Determine the (X, Y) coordinate at the center of the cell enclosing the given text.  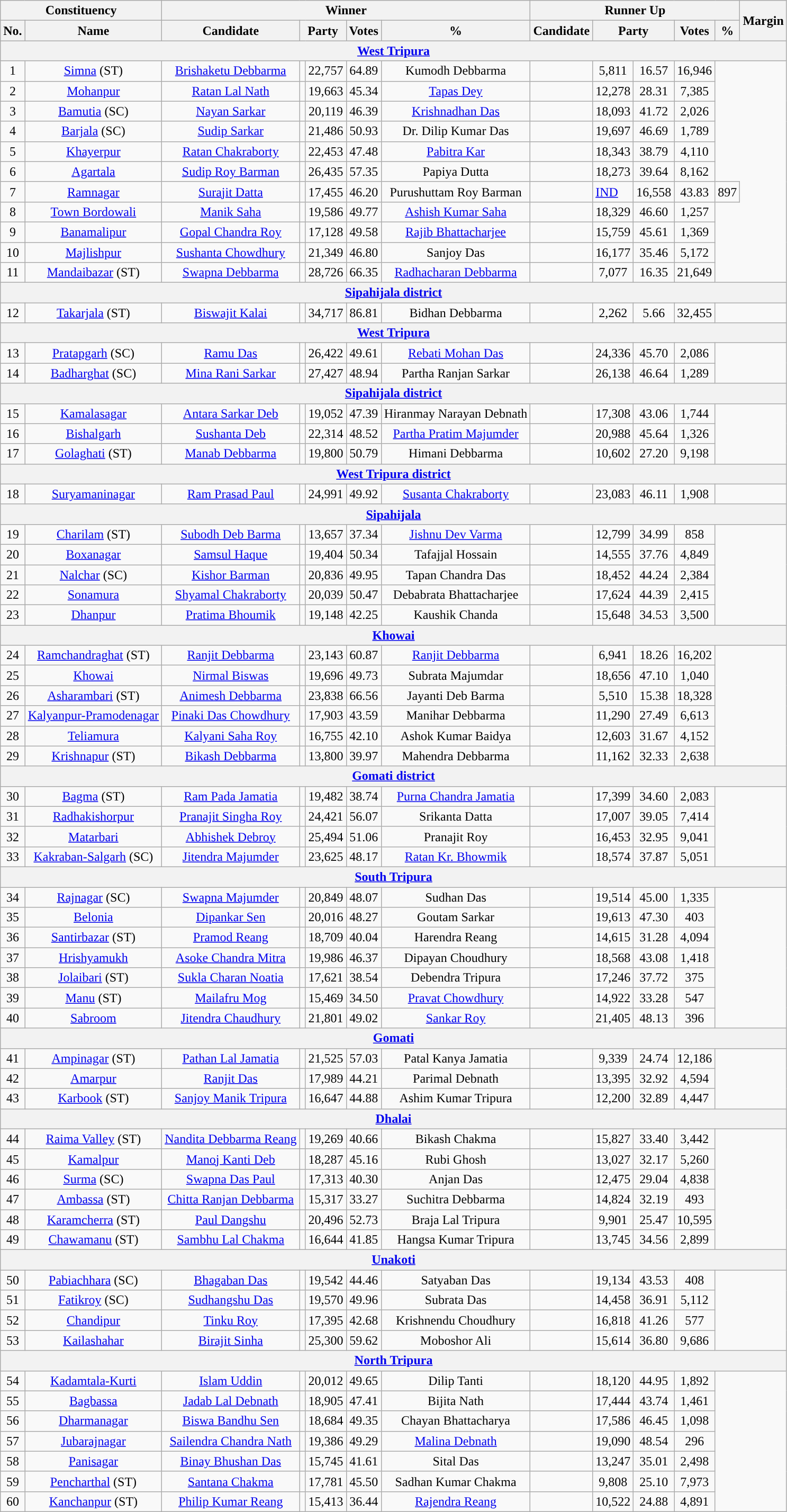
41.61 (364, 1461)
18,568 (613, 958)
17,455 (326, 192)
4,152 (694, 736)
Ramu Das (231, 353)
32 (13, 836)
Karamcherra (ST) (93, 1219)
1,326 (694, 434)
5 (13, 151)
49.92 (364, 494)
45.00 (654, 897)
Rebati Mohan Das (456, 353)
22 (13, 595)
Satyaban Das (456, 1280)
Dilip Tanti (456, 1381)
Jitendra Chaudhury (231, 1018)
Jitendra Majumder (231, 857)
41 (13, 1058)
Rajnagar (SC) (93, 897)
20,012 (326, 1381)
1,289 (694, 373)
North Tripura (394, 1361)
21,649 (694, 273)
13,657 (326, 534)
48.17 (364, 857)
Subodh Deb Barma (231, 534)
Takarjala (ST) (93, 313)
15,413 (326, 1501)
34.53 (654, 615)
Gopal Chandra Roy (231, 232)
38.54 (364, 978)
20,496 (326, 1219)
Barjala (SC) (93, 131)
17,007 (613, 816)
56 (13, 1421)
11,290 (613, 716)
43.08 (654, 958)
5.66 (654, 313)
Sushanta Deb (231, 434)
Sanjoy Das (456, 253)
44.88 (364, 1099)
6,941 (613, 655)
49.65 (364, 1381)
39.05 (654, 816)
5,811 (613, 71)
20,039 (326, 595)
Kanchanpur (ST) (93, 1501)
Radhakishorpur (93, 816)
19,514 (613, 897)
Jishnu Dev Varma (456, 534)
23,838 (326, 696)
Suryamaninagar (93, 494)
Bagma (ST) (93, 796)
17,313 (326, 1179)
Sudhan Das (456, 897)
Bamutia (SC) (93, 111)
12,200 (613, 1099)
Kaushik Chanda (456, 615)
45.50 (364, 1481)
50 (13, 1280)
13 (13, 353)
44.21 (364, 1078)
9,041 (694, 836)
17,444 (613, 1401)
Badharghat (SC) (93, 373)
45.61 (654, 232)
Ratan Chakraborty (231, 151)
Nandita Debbarma Reang (231, 1139)
47.41 (364, 1401)
27.20 (654, 454)
Ram Pada Jamatia (231, 796)
Swapna Majumder (231, 897)
19,696 (326, 676)
9,339 (613, 1058)
13,027 (613, 1159)
20,016 (326, 917)
20 (13, 554)
46.39 (364, 111)
49 (13, 1240)
28,726 (326, 273)
Ram Prasad Paul (231, 494)
51 (13, 1300)
36 (13, 938)
35.01 (654, 1461)
18,120 (613, 1381)
48.54 (654, 1441)
Braja Lal Tripura (456, 1219)
4,849 (694, 554)
Harendra Reang (456, 938)
858 (694, 534)
50.34 (364, 554)
31.67 (654, 736)
40.04 (364, 938)
49.29 (364, 1441)
9 (13, 232)
2,083 (694, 796)
56.07 (364, 816)
1,257 (694, 212)
Himani Debbarma (456, 454)
8 (13, 212)
1,418 (694, 958)
24,421 (326, 816)
Nalchar (SC) (93, 574)
9,686 (694, 1340)
36.80 (654, 1340)
Bagbassa (93, 1401)
49.77 (364, 212)
49.96 (364, 1300)
Nirmal Biswas (231, 676)
48.07 (364, 897)
Hangsa Kumar Tripura (456, 1240)
18.26 (654, 655)
43.59 (364, 716)
19,986 (326, 958)
18,287 (326, 1159)
32.89 (654, 1099)
48.13 (654, 1018)
40 (13, 1018)
7,414 (694, 816)
18 (13, 494)
45.70 (654, 353)
40.30 (364, 1179)
16,647 (326, 1099)
19,570 (326, 1300)
Pabiachhara (SC) (93, 1280)
Mina Rani Sarkar (231, 373)
48.27 (364, 917)
13,800 (326, 756)
Bikash Debbarma (231, 756)
49.61 (364, 353)
Tapan Chandra Das (456, 574)
Philip Kumar Reang (231, 1501)
Samsul Haque (231, 554)
38.74 (364, 796)
Krishnadhan Das (456, 111)
40.66 (364, 1139)
46.80 (364, 253)
17,621 (326, 978)
South Tripura (394, 877)
32.95 (654, 836)
12,186 (694, 1058)
25,494 (326, 836)
Suchitra Debbarma (456, 1199)
26,435 (326, 172)
Radhacharan Debbarma (456, 273)
57.03 (364, 1058)
50.47 (364, 595)
28 (13, 736)
Debabrata Bhattacharjee (456, 595)
West Tripura district (394, 474)
12 (13, 313)
Kumodh Debbarma (456, 71)
19,800 (326, 454)
Chawamanu (ST) (93, 1240)
Partha Ranjan Sarkar (456, 373)
Dr. Dilip Kumar Das (456, 131)
Pratapgarh (SC) (93, 353)
17,395 (326, 1320)
12,278 (613, 91)
43.53 (654, 1280)
2,086 (694, 353)
Surma (SC) (93, 1179)
66.35 (364, 273)
38.79 (654, 151)
36.44 (364, 1501)
57 (13, 1441)
19,386 (326, 1441)
1,908 (694, 494)
43 (13, 1099)
58 (13, 1461)
Shyamal Chakraborty (231, 595)
Winner (346, 11)
15,317 (326, 1199)
Mandaibazar (ST) (93, 273)
57.35 (364, 172)
48.52 (364, 434)
48 (13, 1219)
21 (13, 574)
Krishnapur (ST) (93, 756)
Sabroom (93, 1018)
1,098 (694, 1421)
2,384 (694, 574)
Mahendra Debbarma (456, 756)
15.38 (654, 696)
20,988 (613, 434)
Asharambari (ST) (93, 696)
4,447 (694, 1099)
Asoke Chandra Mitra (231, 958)
60.87 (364, 655)
Bijita Nath (456, 1401)
Hiranmay Narayan Debnath (456, 413)
12,475 (613, 1179)
296 (694, 1441)
47.39 (364, 413)
14,555 (613, 554)
33.28 (654, 998)
18,273 (613, 172)
24.74 (654, 1058)
42.25 (364, 615)
Raima Valley (ST) (93, 1139)
Pranajit Roy (456, 836)
Parimal Debnath (456, 1078)
18,905 (326, 1401)
Tafajjal Hossain (456, 554)
24,991 (326, 494)
Manihar Debbarma (456, 716)
25 (13, 676)
50.79 (364, 454)
18,656 (613, 676)
48.94 (364, 373)
Charilam (ST) (93, 534)
396 (694, 1018)
34.60 (654, 796)
27.49 (654, 716)
1,335 (694, 897)
Jolaibari (ST) (93, 978)
49.35 (364, 1421)
21,349 (326, 253)
49.02 (364, 1018)
Mohanpur (93, 91)
59.62 (364, 1340)
5,260 (694, 1159)
26,422 (326, 353)
45.64 (654, 434)
4,838 (694, 1179)
20,849 (326, 897)
577 (694, 1320)
17,246 (613, 978)
25.10 (654, 1481)
17,128 (326, 232)
Constituency (82, 11)
19,482 (326, 796)
25.47 (654, 1219)
2,899 (694, 1240)
12,603 (613, 736)
31 (13, 816)
Town Bordowali (93, 212)
32.17 (654, 1159)
2,026 (694, 111)
18,574 (613, 857)
18,709 (326, 938)
Ashok Kumar Baidya (456, 736)
20,836 (326, 574)
16,177 (613, 253)
22,314 (326, 434)
Sadhan Kumar Chakma (456, 1481)
15,469 (326, 998)
Malina Debnath (456, 1441)
33 (13, 857)
16,755 (326, 736)
Goutam Sarkar (456, 917)
16.57 (654, 71)
Debendra Tripura (456, 978)
46 (13, 1179)
9,198 (694, 454)
34.56 (654, 1240)
Amarpur (93, 1078)
Gomati district (394, 776)
21,801 (326, 1018)
39.97 (364, 756)
17 (13, 454)
45.16 (364, 1159)
15 (13, 413)
408 (694, 1280)
13,395 (613, 1078)
1,040 (694, 676)
Pabitra Kar (456, 151)
Jubarajnagar (93, 1441)
16,453 (613, 836)
Kadamtala-Kurti (93, 1381)
Matarbari (93, 836)
Sonamura (93, 595)
14 (13, 373)
44.95 (654, 1381)
Nayan Sarkar (231, 111)
37.34 (364, 534)
Bidhan Debbarma (456, 313)
32,455 (694, 313)
Srikanta Datta (456, 816)
Sudip Sarkar (231, 131)
Pencharthal (ST) (93, 1481)
23,083 (613, 494)
45.34 (364, 91)
26,138 (613, 373)
Panisagar (93, 1461)
Purushuttam Roy Barman (456, 192)
1 (13, 71)
15,614 (613, 1340)
Banamalipur (93, 232)
Biswajit Kalai (231, 313)
33.40 (654, 1139)
2 (13, 91)
11,162 (613, 756)
41.85 (364, 1240)
46.60 (654, 212)
7,385 (694, 91)
44.39 (654, 595)
49.95 (364, 574)
Ramnagar (93, 192)
Animesh Debbarma (231, 696)
Dipayan Choudhury (456, 958)
34,717 (326, 313)
19,052 (326, 413)
IND (613, 192)
Pratima Bhoumik (231, 615)
4,110 (694, 151)
3,500 (694, 615)
2,262 (613, 313)
Pramod Reang (231, 938)
403 (694, 917)
15,759 (613, 232)
18,329 (613, 212)
Islam Uddin (231, 1381)
46.64 (654, 373)
Antara Sarkar Deb (231, 413)
Manab Debbarma (231, 454)
32.92 (654, 1078)
Santirbazar (ST) (93, 938)
20,119 (326, 111)
2,498 (694, 1461)
8,162 (694, 172)
Jadab Lal Debnath (231, 1401)
4,891 (694, 1501)
1,369 (694, 232)
29 (13, 756)
Ranjit Das (231, 1078)
39 (13, 998)
32.33 (654, 756)
36.91 (654, 1300)
Ratan Lal Nath (231, 91)
10 (13, 253)
Dharmanagar (93, 1421)
Simna (ST) (93, 71)
Ambassa (ST) (93, 1199)
60 (13, 1501)
42.68 (364, 1320)
35.46 (654, 253)
43.74 (654, 1401)
16 (13, 434)
17,624 (613, 595)
66.56 (364, 696)
Chayan Bhattacharya (456, 1421)
18,684 (326, 1421)
Abhishek Debroy (231, 836)
37.72 (654, 978)
13,745 (613, 1240)
33.27 (364, 1199)
16,558 (654, 192)
44 (13, 1139)
42.10 (364, 736)
17,903 (326, 716)
Krishnendu Choudhury (456, 1320)
Chitta Ranjan Debbarma (231, 1199)
51.06 (364, 836)
2,638 (694, 756)
16,818 (613, 1320)
29.04 (654, 1179)
Sushanta Chowdhury (231, 253)
64.89 (364, 71)
Kailashahar (93, 1340)
Surajit Datta (231, 192)
15,745 (326, 1461)
35 (13, 917)
Sanjoy Manik Tripura (231, 1099)
10,602 (613, 454)
19 (13, 534)
Santana Chakma (231, 1481)
Boxanagar (93, 554)
Ratan Kr. Bhowmik (456, 857)
Margin (763, 21)
46.37 (364, 958)
Biswa Bandhu Sen (231, 1421)
3 (13, 111)
27,427 (326, 373)
25,300 (326, 1340)
10,522 (613, 1501)
17,586 (613, 1421)
52 (13, 1320)
Karbook (ST) (93, 1099)
5,172 (694, 253)
24,336 (613, 353)
22,757 (326, 71)
897 (727, 192)
Sambhu Lal Chakma (231, 1240)
Swapna Das Paul (231, 1179)
49.73 (364, 676)
Pinaki Das Chowdhury (231, 716)
Papiya Dutta (456, 172)
Kamalpur (93, 1159)
19,663 (326, 91)
19,134 (613, 1280)
12,799 (613, 534)
21,525 (326, 1058)
Swapna Debbarma (231, 273)
26 (13, 696)
47 (13, 1199)
49.58 (364, 232)
38 (13, 978)
43.83 (694, 192)
17,781 (326, 1481)
18,328 (694, 696)
23 (13, 615)
Jayanti Deb Barma (456, 696)
Fatikroy (SC) (93, 1300)
Sailendra Chandra Nath (231, 1441)
Ramchandraghat (ST) (93, 655)
31.28 (654, 938)
46.69 (654, 131)
Moboshor Ali (456, 1340)
2,415 (694, 595)
7 (13, 192)
Unakoti (394, 1260)
Subrata Das (456, 1300)
Chandipur (93, 1320)
Agartala (93, 172)
44.24 (654, 574)
19,148 (326, 615)
19,404 (326, 554)
Sankar Roy (456, 1018)
Mailafru Mog (231, 998)
16.35 (654, 273)
23,143 (326, 655)
14,824 (613, 1199)
86.81 (364, 313)
28.31 (654, 91)
Rajendra Reang (456, 1501)
7,077 (613, 273)
4 (13, 131)
Rajib Bhattacharjee (456, 232)
43.06 (654, 413)
16,644 (326, 1240)
18,452 (613, 574)
Dhanpur (93, 615)
Sital Das (456, 1461)
34.50 (364, 998)
19,269 (326, 1139)
30 (13, 796)
47.30 (654, 917)
Belonia (93, 917)
Hrishyamukh (93, 958)
17,399 (613, 796)
Ashim Kumar Tripura (456, 1099)
46.45 (654, 1421)
34.99 (654, 534)
Susanta Chakraborty (456, 494)
Bishalgarh (93, 434)
375 (694, 978)
493 (694, 1199)
22,453 (326, 151)
13,247 (613, 1461)
16,946 (694, 71)
47.48 (364, 151)
Kishor Barman (231, 574)
Gomati (394, 1038)
52.73 (364, 1219)
Kalyanpur-Pramodenagar (93, 716)
6,613 (694, 716)
Sudip Roy Barman (231, 172)
Khayerpur (93, 151)
Binay Bhushan Das (231, 1461)
55 (13, 1401)
41.72 (654, 111)
32.19 (654, 1199)
54 (13, 1381)
Bikash Chakma (456, 1139)
Ashish Kumar Saha (456, 212)
10,595 (694, 1219)
9,808 (613, 1481)
27 (13, 716)
Subrata Majumdar (456, 676)
Brishaketu Debbarma (231, 71)
Anjan Das (456, 1179)
14,615 (613, 938)
Teliamura (93, 736)
Pranajit Singha Roy (231, 816)
4,594 (694, 1078)
Birajit Sinha (231, 1340)
34 (13, 897)
19,697 (613, 131)
Sukla Charan Noatia (231, 978)
14,922 (613, 998)
Manik Saha (231, 212)
Rubi Ghosh (456, 1159)
37 (13, 958)
50.93 (364, 131)
24.88 (654, 1501)
16,202 (694, 655)
45 (13, 1159)
Dhalai (394, 1119)
Runner Up (635, 11)
4,094 (694, 938)
Ampinagar (ST) (93, 1058)
Purna Chandra Jamatia (456, 796)
1,789 (694, 131)
15,648 (613, 615)
14,458 (613, 1300)
21,405 (613, 1018)
Manu (ST) (93, 998)
Pravat Chowdhury (456, 998)
37.87 (654, 857)
53 (13, 1340)
1,461 (694, 1401)
37.76 (654, 554)
Name (93, 31)
Sudhangshu Das (231, 1300)
19,586 (326, 212)
Pathan Lal Jamatia (231, 1058)
23,625 (326, 857)
5,051 (694, 857)
Majlishpur (93, 253)
Partha Pratim Majumder (456, 434)
Kakraban-Salgarh (SC) (93, 857)
44.46 (364, 1280)
59 (13, 1481)
Paul Dangshu (231, 1219)
547 (694, 998)
11 (13, 273)
Tinku Roy (231, 1320)
5,510 (613, 696)
17,308 (613, 413)
Bhagaban Das (231, 1280)
46.11 (654, 494)
47.10 (654, 676)
No. (13, 31)
Kalyani Saha Roy (231, 736)
Golaghati (ST) (93, 454)
5,112 (694, 1300)
3,442 (694, 1139)
19,542 (326, 1280)
17,989 (326, 1078)
Sipahijala (394, 514)
15,827 (613, 1139)
Kamalasagar (93, 413)
39.64 (654, 172)
1,744 (694, 413)
19,090 (613, 1441)
Tapas Dey (456, 91)
18,093 (613, 111)
19,613 (613, 917)
42 (13, 1078)
41.26 (654, 1320)
Patal Kanya Jamatia (456, 1058)
6 (13, 172)
21,486 (326, 131)
7,973 (694, 1481)
1,892 (694, 1381)
Manoj Kanti Deb (231, 1159)
18,343 (613, 151)
9,901 (613, 1219)
46.20 (364, 192)
Dipankar Sen (231, 917)
24 (13, 655)
